Locate the cell with the specified text and output its (x, y) center coordinate. 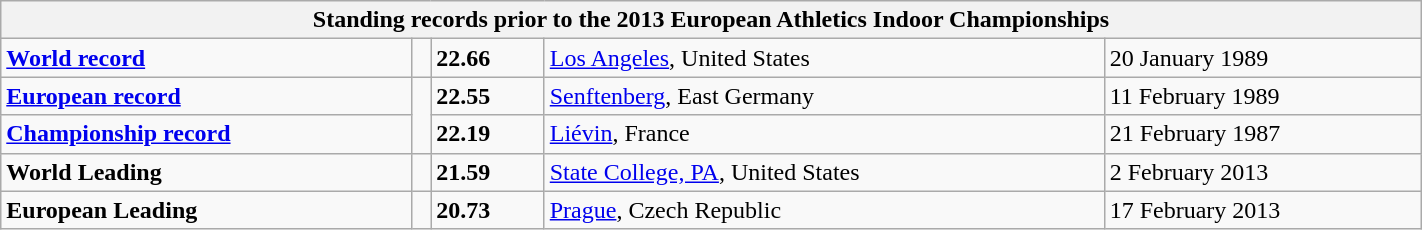
World Leading (206, 172)
22.55 (488, 96)
State College, PA, United States (824, 172)
Liévin, France (824, 134)
European Leading (206, 210)
Championship record (206, 134)
20.73 (488, 210)
22.19 (488, 134)
11 February 1989 (1262, 96)
2 February 2013 (1262, 172)
21 February 1987 (1262, 134)
21.59 (488, 172)
European record (206, 96)
17 February 2013 (1262, 210)
Los Angeles, United States (824, 58)
Prague, Czech Republic (824, 210)
Standing records prior to the 2013 European Athletics Indoor Championships (711, 20)
Senftenberg, East Germany (824, 96)
World record (206, 58)
22.66 (488, 58)
20 January 1989 (1262, 58)
